Scan for the cell matching the given text and deliver its (X, Y) coordinate at center. 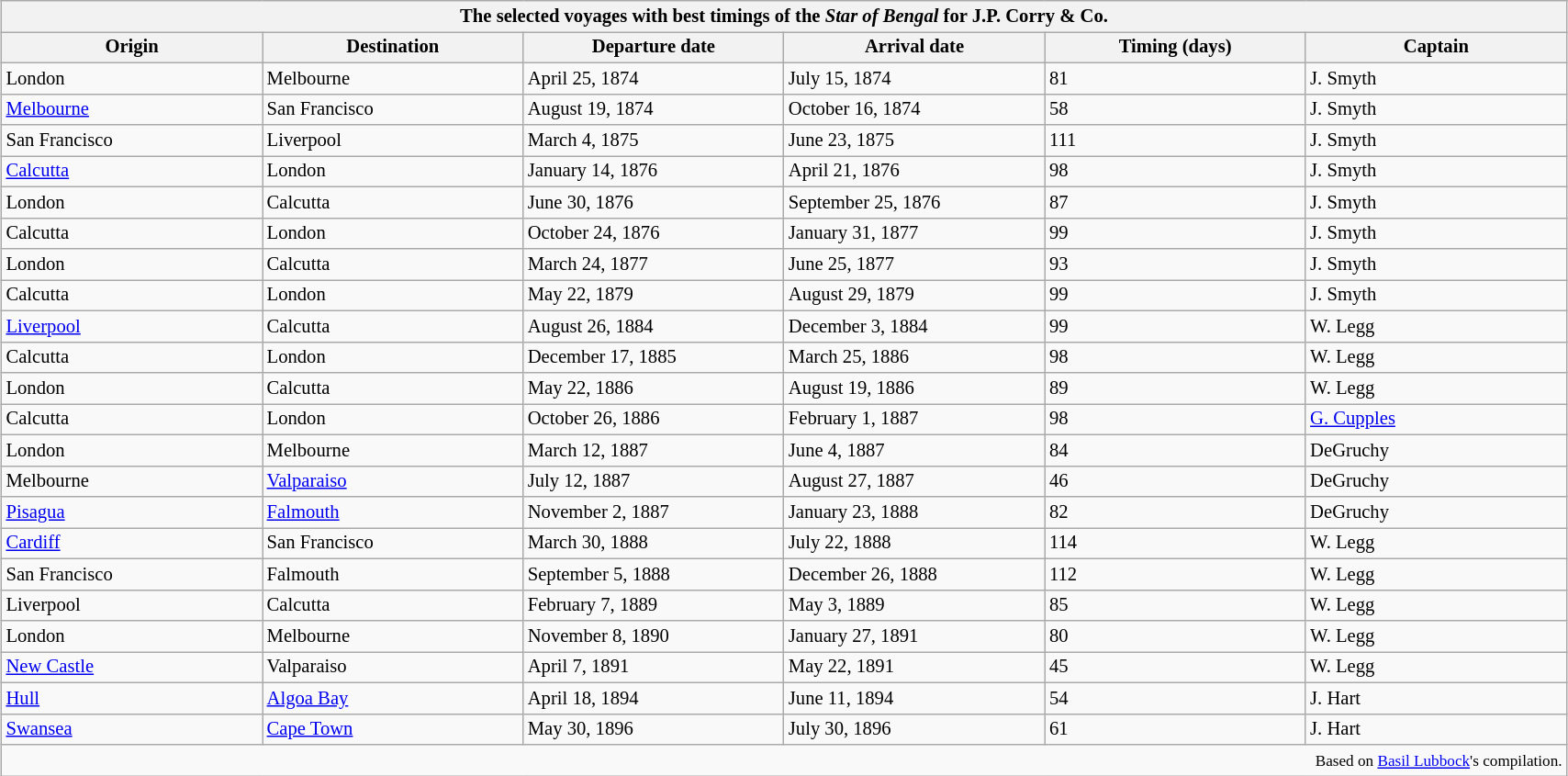
January 31, 1877 (914, 233)
July 15, 1874 (914, 78)
March 4, 1875 (654, 141)
Destination (393, 47)
June 4, 1887 (914, 450)
March 25, 1886 (914, 357)
May 30, 1896 (654, 729)
March 30, 1888 (654, 543)
May 3, 1889 (914, 605)
July 22, 1888 (914, 543)
93 (1175, 264)
February 1, 1887 (914, 419)
January 27, 1891 (914, 636)
46 (1175, 481)
Cardiff (132, 543)
Algoa Bay (393, 698)
Arrival date (914, 47)
November 2, 1887 (654, 512)
June 30, 1876 (654, 202)
April 25, 1874 (654, 78)
G. Cupples (1436, 419)
84 (1175, 450)
June 11, 1894 (914, 698)
Departure date (654, 47)
July 12, 1887 (654, 481)
New Castle (132, 667)
December 3, 1884 (914, 326)
July 30, 1896 (914, 729)
March 24, 1877 (654, 264)
87 (1175, 202)
Origin (132, 47)
October 24, 1876 (654, 233)
December 17, 1885 (654, 357)
August 19, 1874 (654, 109)
May 22, 1886 (654, 388)
May 22, 1879 (654, 295)
June 23, 1875 (914, 141)
Captain (1436, 47)
111 (1175, 141)
October 26, 1886 (654, 419)
54 (1175, 698)
June 25, 1877 (914, 264)
October 16, 1874 (914, 109)
The selected voyages with best timings of the Star of Bengal for J.P. Corry & Co. (784, 16)
April 18, 1894 (654, 698)
September 5, 1888 (654, 574)
Timing (days) (1175, 47)
82 (1175, 512)
45 (1175, 667)
112 (1175, 574)
114 (1175, 543)
April 21, 1876 (914, 171)
August 27, 1887 (914, 481)
Pisagua (132, 512)
April 7, 1891 (654, 667)
September 25, 1876 (914, 202)
August 19, 1886 (914, 388)
November 8, 1890 (654, 636)
August 26, 1884 (654, 326)
December 26, 1888 (914, 574)
January 14, 1876 (654, 171)
85 (1175, 605)
Based on Basil Lubbock's compilation. (784, 759)
89 (1175, 388)
February 7, 1889 (654, 605)
Cape Town (393, 729)
Hull (132, 698)
80 (1175, 636)
May 22, 1891 (914, 667)
61 (1175, 729)
81 (1175, 78)
August 29, 1879 (914, 295)
Swansea (132, 729)
58 (1175, 109)
January 23, 1888 (914, 512)
March 12, 1887 (654, 450)
